Find where the given text appears and provide that cell's center as [X, Y] coordinate. 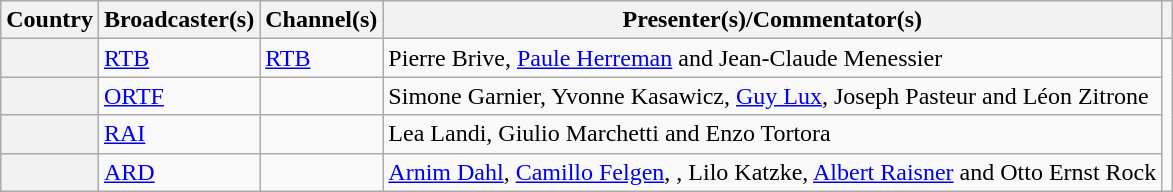
RAI [178, 134]
Broadcaster(s) [178, 20]
Simone Garnier, Yvonne Kasawicz, Guy Lux, Joseph Pasteur and Léon Zitrone [772, 96]
ORTF [178, 96]
ARD [178, 172]
Country [50, 20]
Lea Landi, Giulio Marchetti and Enzo Tortora [772, 134]
Presenter(s)/Commentator(s) [772, 20]
Pierre Brive, Paule Herreman and Jean-Claude Menessier [772, 58]
Arnim Dahl, Camillo Felgen, , Lilo Katzke, Albert Raisner and Otto Ernst Rock [772, 172]
Channel(s) [322, 20]
